Return the (x, y) coordinate for the center point of the cell that contains the specified text.  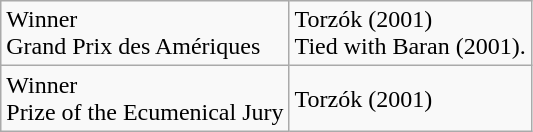
Torzók (2001) (410, 98)
WinnerPrize of the Ecumenical Jury (145, 98)
Torzók (2001)Tied with Baran (2001). (410, 34)
WinnerGrand Prix des Amériques (145, 34)
